Find where the given text appears and provide that cell's center as [x, y] coordinate. 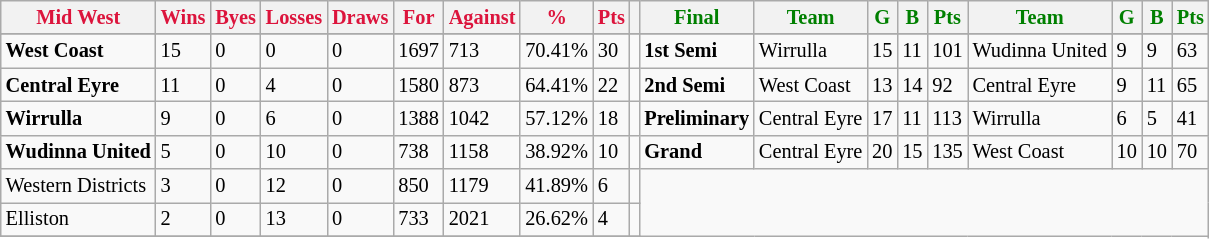
% [556, 17]
64.41% [556, 85]
12 [294, 186]
70.41% [556, 51]
Wins [184, 17]
63 [1190, 51]
2021 [482, 219]
113 [947, 118]
26.62% [556, 219]
38.92% [556, 152]
22 [612, 85]
1388 [418, 118]
Draws [360, 17]
3 [184, 186]
738 [418, 152]
41.89% [556, 186]
1042 [482, 118]
2 [184, 219]
Western Districts [78, 186]
1st Semi [696, 51]
57.12% [556, 118]
1179 [482, 186]
Grand [696, 152]
18 [612, 118]
For [418, 17]
17 [882, 118]
101 [947, 51]
850 [418, 186]
65 [1190, 85]
Losses [294, 17]
1580 [418, 85]
Byes [235, 17]
14 [912, 85]
1158 [482, 152]
92 [947, 85]
135 [947, 152]
Preliminary [696, 118]
Elliston [78, 219]
Mid West [78, 17]
30 [612, 51]
1697 [418, 51]
Final [696, 17]
713 [482, 51]
2nd Semi [696, 85]
70 [1190, 152]
733 [418, 219]
20 [882, 152]
41 [1190, 118]
Against [482, 17]
873 [482, 85]
